Determine the (x, y) coordinate at the center of the cell enclosing the given text.  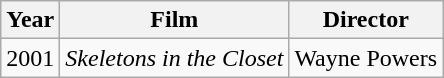
2001 (30, 58)
Director (366, 20)
Year (30, 20)
Skeletons in the Closet (174, 58)
Wayne Powers (366, 58)
Film (174, 20)
